From the cell containing the given text, extract its center point as (x, y) coordinate. 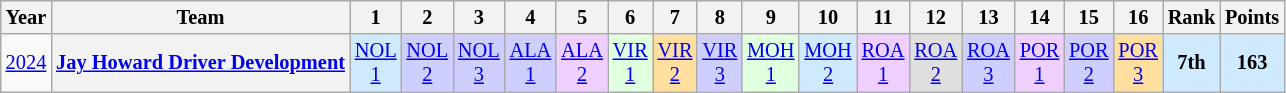
NOL2 (427, 63)
NOL1 (376, 63)
POR3 (1138, 63)
2024 (26, 63)
Year (26, 17)
5 (582, 17)
Points (1252, 17)
POR1 (1040, 63)
7th (1192, 63)
16 (1138, 17)
1 (376, 17)
ROA1 (884, 63)
VIR1 (630, 63)
ALA2 (582, 63)
VIR3 (720, 63)
NOL3 (479, 63)
4 (531, 17)
2 (427, 17)
163 (1252, 63)
7 (676, 17)
MOH1 (770, 63)
3 (479, 17)
13 (988, 17)
VIR2 (676, 63)
12 (936, 17)
15 (1088, 17)
6 (630, 17)
Team (200, 17)
Rank (1192, 17)
11 (884, 17)
9 (770, 17)
ROA3 (988, 63)
MOH2 (828, 63)
ALA1 (531, 63)
ROA2 (936, 63)
Jay Howard Driver Development (200, 63)
POR2 (1088, 63)
14 (1040, 17)
10 (828, 17)
8 (720, 17)
